Identify which cell holds the provided text, then report its [X, Y] central coordinate. 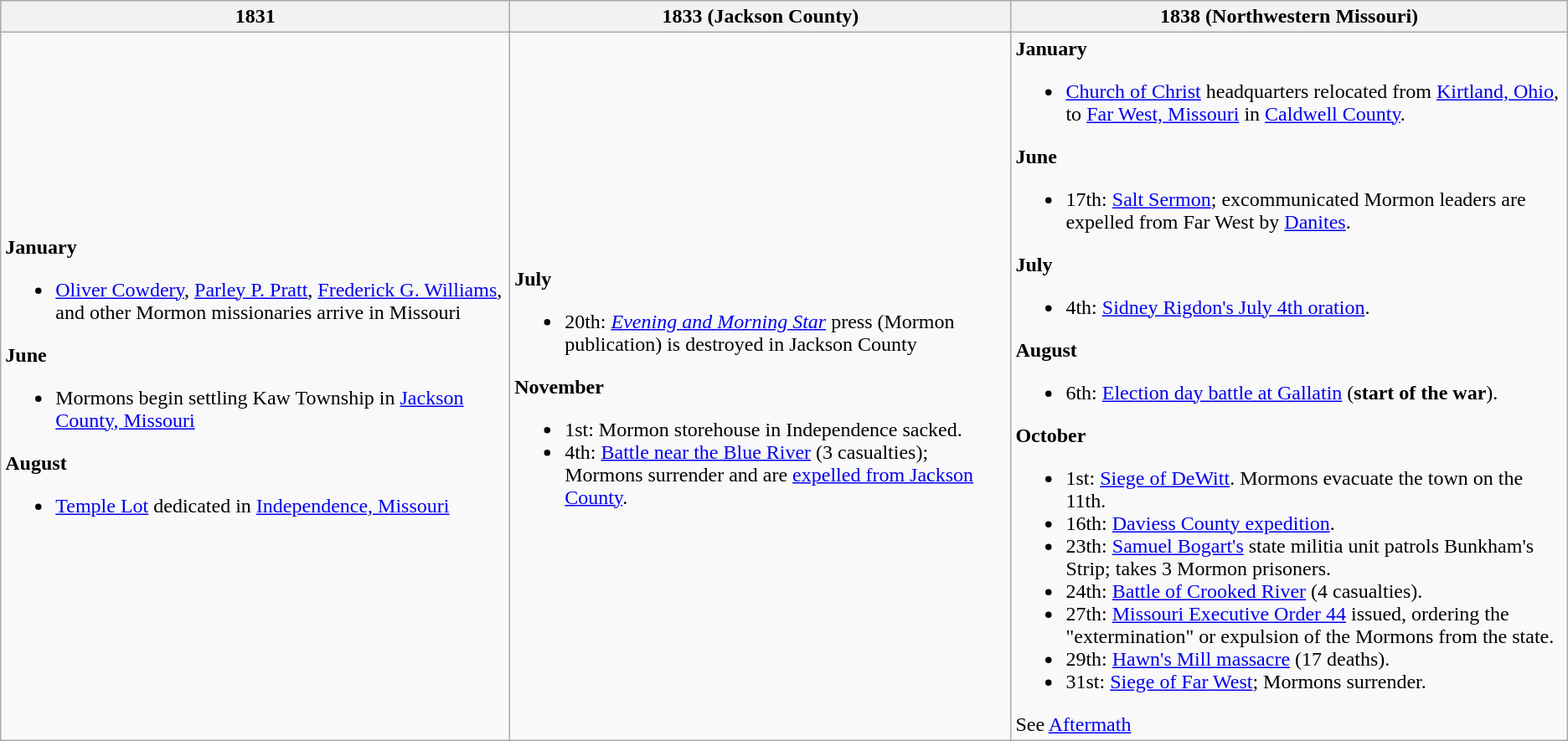
1831 [255, 17]
1838 (Northwestern Missouri) [1289, 17]
1833 (Jackson County) [761, 17]
